Determine the [X, Y] coordinate at the center of the cell enclosing the given text.  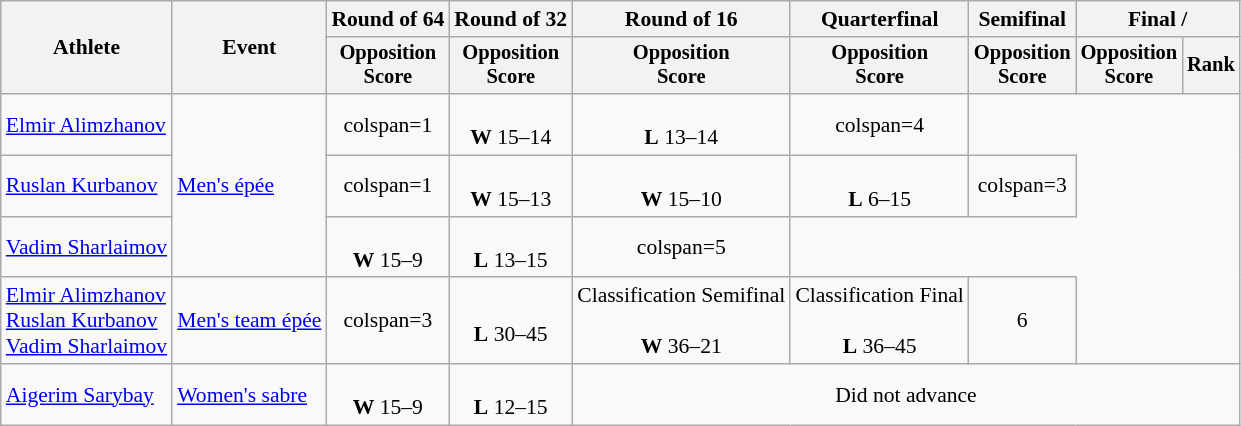
Classification Semifinal W 36–21 [681, 322]
Elmir Alimzhanov [86, 124]
Round of 16 [681, 19]
Did not advance [906, 394]
Athlete [86, 48]
Rank [1211, 66]
Men's épée [249, 186]
W 15–14 [510, 124]
colspan=4 [880, 124]
Quarterfinal [880, 19]
colspan=5 [681, 248]
L 12–15 [510, 394]
Classification Final L 36–45 [880, 322]
Round of 64 [388, 19]
Vadim Sharlaimov [86, 248]
Women's sabre [249, 394]
L 13–15 [510, 248]
6 [1022, 322]
Final / [1158, 19]
W 15–13 [510, 186]
Round of 32 [510, 19]
W 15–10 [681, 186]
Elmir AlimzhanovRuslan KurbanovVadim Sharlaimov [86, 322]
Event [249, 48]
Aigerim Sarybay [86, 394]
Semifinal [1022, 19]
Ruslan Kurbanov [86, 186]
Men's team épée [249, 322]
L 13–14 [681, 124]
L 30–45 [510, 322]
L 6–15 [880, 186]
